Determine the [x, y] coordinate at the center of the cell enclosing the given text.  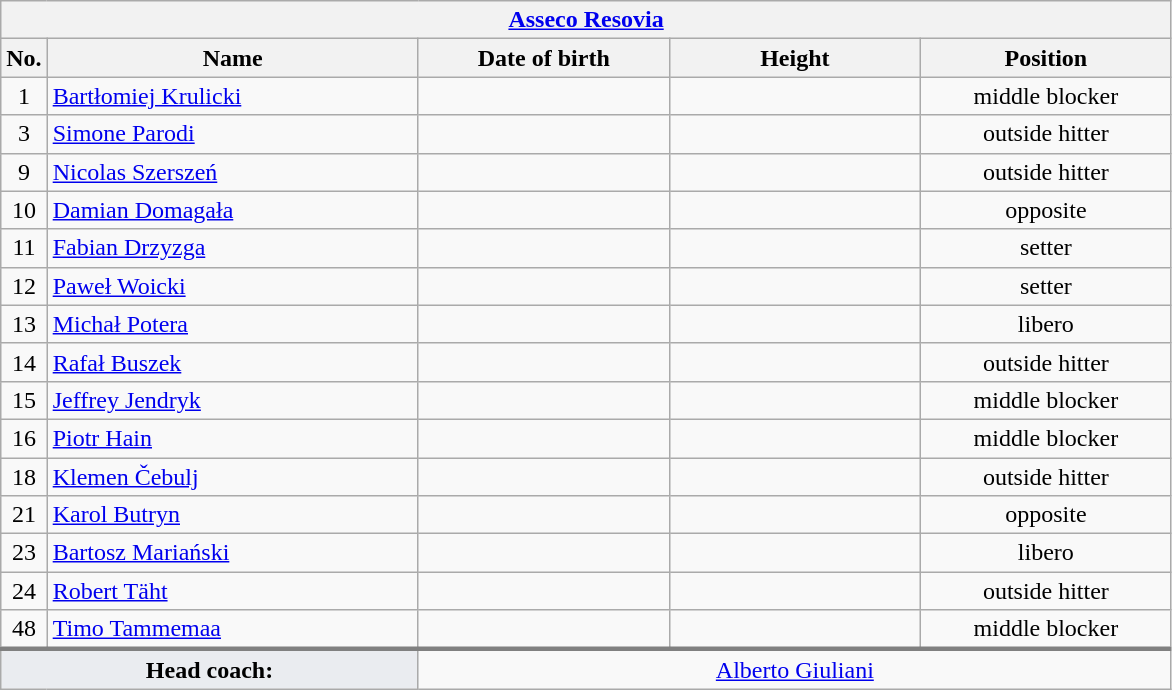
21 [24, 515]
No. [24, 58]
18 [24, 477]
Position [1046, 58]
24 [24, 591]
3 [24, 134]
14 [24, 362]
23 [24, 553]
Jeffrey Jendryk [232, 400]
Paweł Woicki [232, 286]
9 [24, 172]
Date of birth [544, 58]
Fabian Drzyzga [232, 248]
Nicolas Szerszeń [232, 172]
Karol Butryn [232, 515]
Bartosz Mariański [232, 553]
Alberto Giuliani [794, 669]
11 [24, 248]
Klemen Čebulj [232, 477]
Bartłomiej Krulicki [232, 96]
48 [24, 630]
Robert Täht [232, 591]
10 [24, 210]
Name [232, 58]
15 [24, 400]
Rafał Buszek [232, 362]
16 [24, 438]
Damian Domagała [232, 210]
Michał Potera [232, 324]
Asseco Resovia [586, 20]
Height [794, 58]
12 [24, 286]
Piotr Hain [232, 438]
Simone Parodi [232, 134]
13 [24, 324]
Timo Tammemaa [232, 630]
1 [24, 96]
Head coach: [210, 669]
